Output the [X, Y] coordinate of the center of the cell containing the given text.  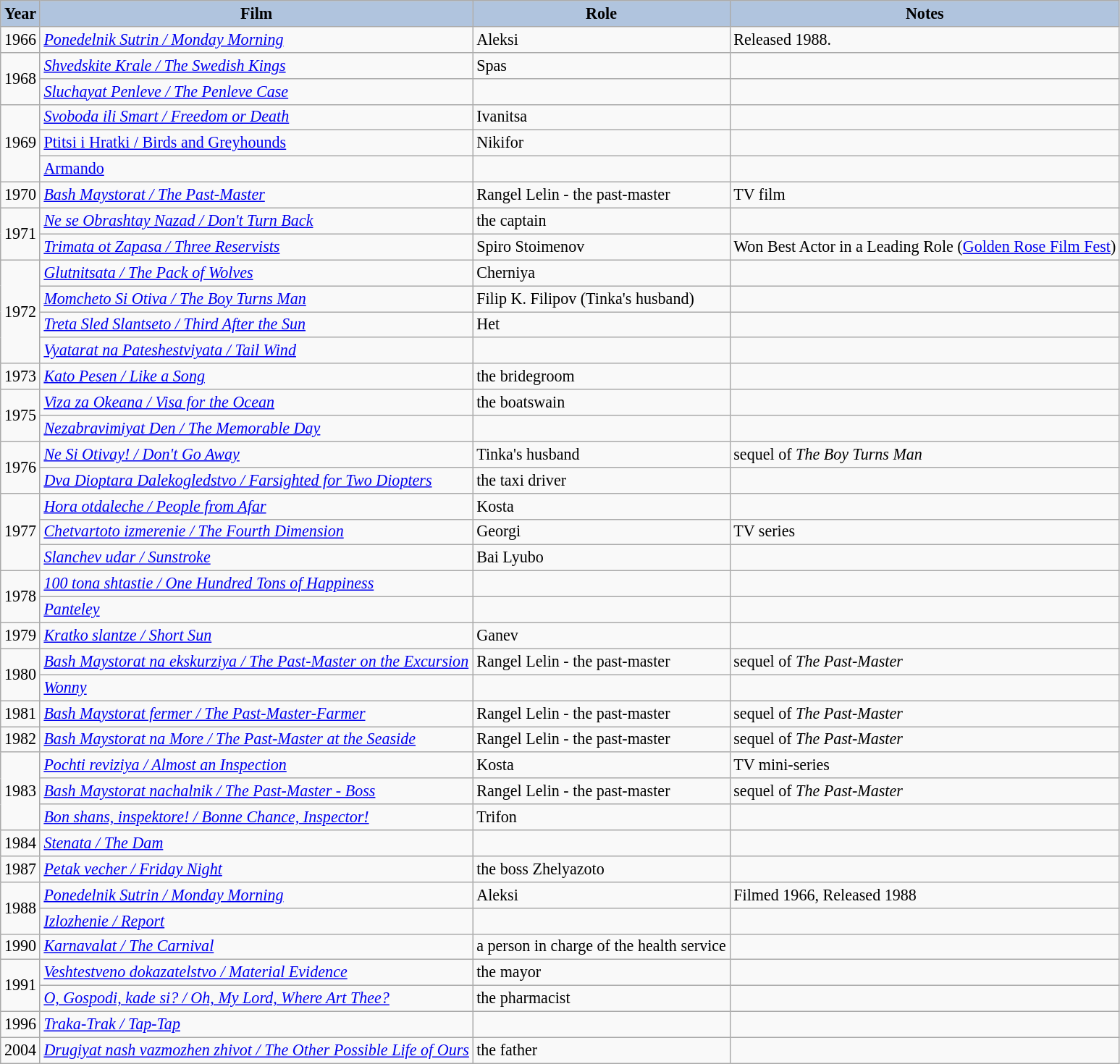
Film [256, 13]
Trimata ot Zapasa / Three Reservists [256, 247]
1971 [20, 234]
Chetvartoto izmerenie / The Fourth Dimension [256, 532]
Veshtestveno dokazatelstvo / Material Evidence [256, 973]
1976 [20, 467]
Dva Dioptara Dalekogledstvo / Farsighted for Two Diopters [256, 480]
TV series [925, 532]
Spiro Stoimenov [601, 247]
1969 [20, 143]
Filip K. Filipov (Tinka's husband) [601, 298]
Cherniya [601, 273]
the taxi driver [601, 480]
Year [20, 13]
1978 [20, 596]
1982 [20, 739]
Kato Pesen / Like a Song [256, 376]
1977 [20, 531]
the captain [601, 221]
Georgi [601, 532]
Sluchayat Penleve / The Penleve Case [256, 91]
the pharmacist [601, 998]
TV mini-series [925, 765]
1991 [20, 986]
Drugiyat nash vazmozhen zhivot / The Other Possible Life of Ours [256, 1050]
Slanchev udar / Sunstroke [256, 558]
Armando [256, 169]
Role [601, 13]
Vyatarat na Pateshestviyata / Tail Wind [256, 350]
Izlozhenie / Report [256, 921]
Trifon [601, 817]
Released 1988. [925, 39]
Ne se Obrashtay Nazad / Don't Turn Back [256, 221]
Svoboda ili Smart / Freedom or Death [256, 117]
1996 [20, 1024]
the mayor [601, 973]
Bon shans, inspektore! / Bonne Chance, Inspector! [256, 817]
1988 [20, 908]
Nezabravimiyat Den / The Memorable Day [256, 428]
Treta Sled Slantseto / Third After the Sun [256, 324]
sequel of The Boy Turns Man [925, 454]
Panteley [256, 609]
Shvedskite Krale / The Swedish Kings [256, 65]
1968 [20, 78]
Bash Maystorat / The Past-Master [256, 195]
Bash Maystorat nachalnik / The Past-Master - Boss [256, 791]
1990 [20, 947]
1975 [20, 415]
Bai Lyubo [601, 558]
Viza za Okeana / Visa for the Ocean [256, 402]
1973 [20, 376]
1984 [20, 843]
Momcheto Si Otiva / The Boy Turns Man [256, 298]
1980 [20, 675]
1970 [20, 195]
Nikifor [601, 143]
the father [601, 1050]
2004 [20, 1050]
Tinka's husband [601, 454]
the bridegroom [601, 376]
Notes [925, 13]
Ganev [601, 636]
1979 [20, 636]
Ptitsi i Hratki / Birds and Greyhounds [256, 143]
Bash Maystorat na ekskurziya / The Past-Master on the Excursion [256, 662]
Bash Maystorat na More / The Past-Master at the Seaside [256, 739]
Het [601, 324]
Hora otdaleche / People from Afar [256, 506]
Spas [601, 65]
1966 [20, 39]
Bash Maystorat fermer / The Past-Master-Farmer [256, 713]
100 tona shtastie / One Hundred Tons of Happiness [256, 583]
Ne Si Otivay! / Don't Go Away [256, 454]
O, Gospodi, kade si? / Oh, My Lord, Where Art Thee? [256, 998]
Karnavalat / The Carnival [256, 947]
Wonny [256, 688]
Petak vecher / Friday Night [256, 869]
TV film [925, 195]
Pochti reviziya / Almost an Inspection [256, 765]
1983 [20, 790]
1987 [20, 869]
1981 [20, 713]
Glutnitsata / The Pack of Wolves [256, 273]
Traka-Trak / Tap-Tap [256, 1024]
a person in charge of the health service [601, 947]
Filmed 1966, Released 1988 [925, 895]
Won Best Actor in a Leading Role (Golden Rose Film Fest) [925, 247]
Stenata / The Dam [256, 843]
the boss Zhelyazoto [601, 869]
Kratko slantze / Short Sun [256, 636]
the boatswain [601, 402]
Ivanitsa [601, 117]
1972 [20, 311]
